Determine the [x, y] coordinate at the center of the cell enclosing the given text.  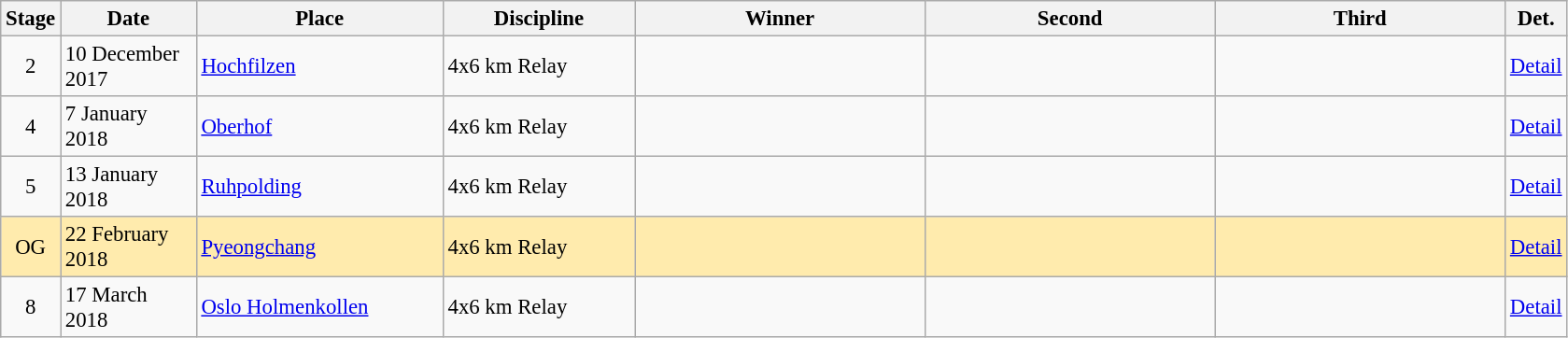
8 [31, 308]
7 January 2018 [128, 127]
5 [31, 187]
Second [1070, 19]
Date [128, 19]
13 January 2018 [128, 187]
Ruhpolding [319, 187]
Discipline [539, 19]
10 December 2017 [128, 67]
Det. [1536, 19]
Place [319, 19]
Oslo Holmenkollen [319, 308]
22 February 2018 [128, 246]
Winner [781, 19]
Oberhof [319, 127]
Hochfilzen [319, 67]
Third [1360, 19]
4 [31, 127]
OG [31, 246]
17 March 2018 [128, 308]
Pyeongchang [319, 246]
2 [31, 67]
Stage [31, 19]
